Return the (x, y) coordinate for the center point of the cell that contains the specified text.  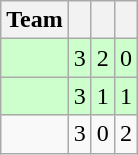
Team (35, 20)
